Search for the cell housing the specified text and yield its (x, y) center coordinate. 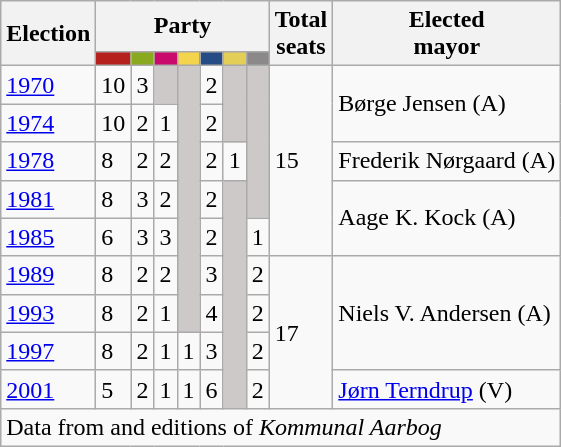
Party (182, 26)
5 (114, 389)
1970 (48, 85)
2001 (48, 389)
Data from and editions of Kommunal Aarbog (281, 427)
Børge Jensen (A) (447, 104)
Aage K. Kock (A) (447, 218)
1985 (48, 237)
1981 (48, 199)
Frederik Nørgaard (A) (447, 161)
17 (301, 332)
Election (48, 34)
Electedmayor (447, 34)
Jørn Terndrup (V) (447, 389)
1989 (48, 275)
1993 (48, 313)
1997 (48, 351)
15 (301, 161)
Totalseats (301, 34)
1974 (48, 123)
Niels V. Andersen (A) (447, 313)
4 (212, 313)
1978 (48, 161)
